Find where the given text appears and provide that cell's center as (X, Y) coordinate. 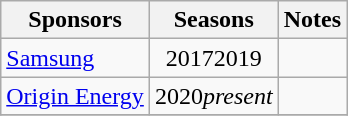
Seasons (214, 20)
Samsung (76, 58)
2020present (214, 96)
Notes (312, 20)
Sponsors (76, 20)
Origin Energy (76, 96)
20172019 (214, 58)
